Find where the given text appears and provide that cell's center as [X, Y] coordinate. 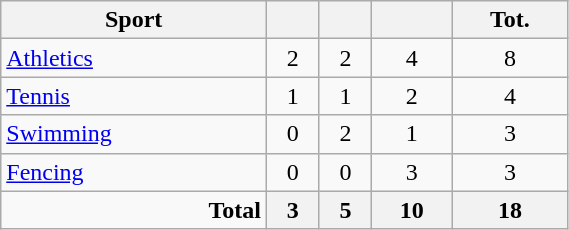
Tennis [134, 96]
8 [510, 58]
Sport [134, 20]
Tot. [510, 20]
18 [510, 210]
Total [134, 210]
Athletics [134, 58]
Swimming [134, 134]
Fencing [134, 172]
10 [412, 210]
5 [346, 210]
